Return the (X, Y) coordinate for the center point of the cell that contains the specified text.  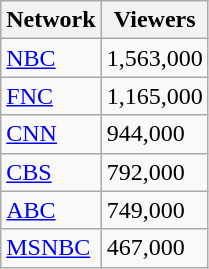
944,000 (154, 134)
1,563,000 (154, 58)
792,000 (154, 172)
MSNBC (51, 248)
Network (51, 20)
Viewers (154, 20)
NBC (51, 58)
749,000 (154, 210)
1,165,000 (154, 96)
CNN (51, 134)
CBS (51, 172)
467,000 (154, 248)
FNC (51, 96)
ABC (51, 210)
